Find where the given text appears and provide that cell's center as (x, y) coordinate. 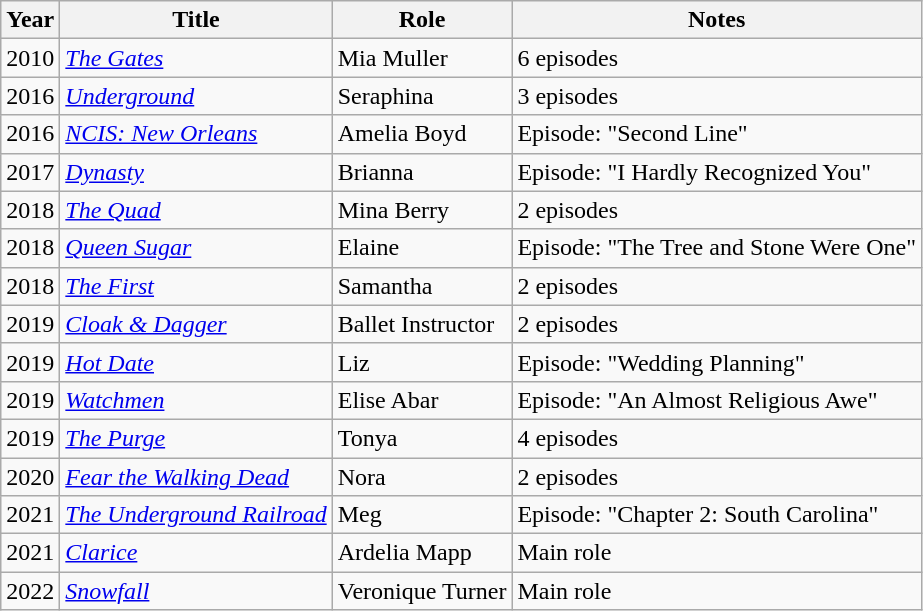
Snowfall (196, 591)
Ballet Instructor (422, 324)
Meg (422, 515)
Brianna (422, 172)
2017 (30, 172)
Episode: "Wedding Planning" (717, 362)
Clarice (196, 553)
4 episodes (717, 438)
The Underground Railroad (196, 515)
2022 (30, 591)
3 episodes (717, 96)
Samantha (422, 286)
The Quad (196, 210)
Notes (717, 20)
Elise Abar (422, 400)
Elaine (422, 248)
Title (196, 20)
NCIS: New Orleans (196, 134)
Liz (422, 362)
Watchmen (196, 400)
Episode: "Second Line" (717, 134)
2020 (30, 477)
Hot Date (196, 362)
The First (196, 286)
6 episodes (717, 58)
The Purge (196, 438)
Mina Berry (422, 210)
Underground (196, 96)
Amelia Boyd (422, 134)
Year (30, 20)
Veronique Turner (422, 591)
Tonya (422, 438)
Ardelia Mapp (422, 553)
2010 (30, 58)
Episode: "I Hardly Recognized You" (717, 172)
Dynasty (196, 172)
Mia Muller (422, 58)
Episode: "An Almost Religious Awe" (717, 400)
Episode: "Chapter 2: South Carolina" (717, 515)
Queen Sugar (196, 248)
The Gates (196, 58)
Episode: "The Tree and Stone Were One" (717, 248)
Fear the Walking Dead (196, 477)
Role (422, 20)
Cloak & Dagger (196, 324)
Seraphina (422, 96)
Nora (422, 477)
